Return the (x, y) coordinate for the center point of the cell that contains the specified text.  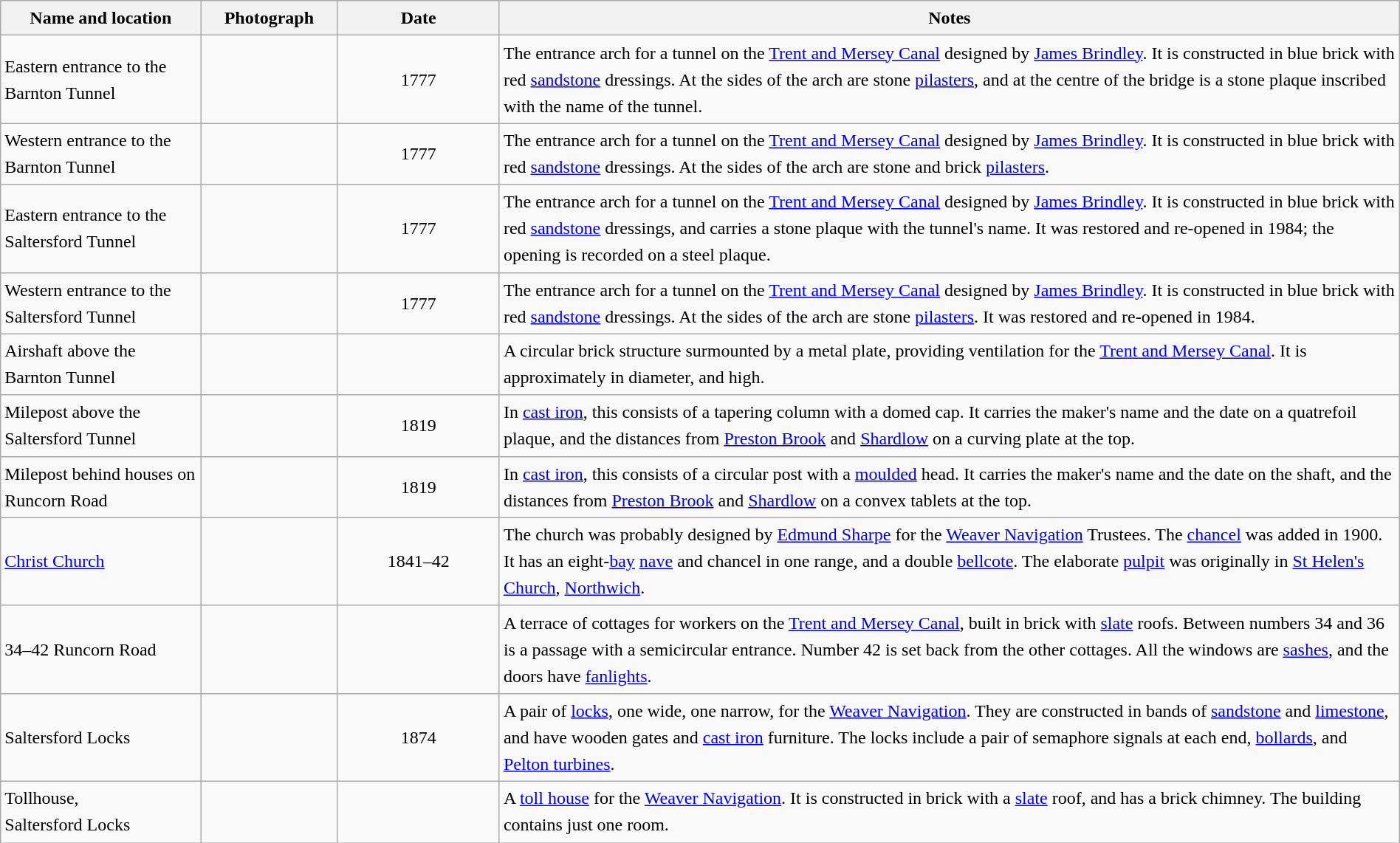
Tollhouse,Saltersford Locks (100, 812)
Notes (950, 18)
1874 (418, 737)
Christ Church (100, 561)
Milepost behind houses on Runcorn Road (100, 487)
A toll house for the Weaver Navigation. It is constructed in brick with a slate roof, and has a brick chimney. The building contains just one room. (950, 812)
Eastern entrance to the Saltersford Tunnel (100, 229)
Date (418, 18)
Milepost above the Saltersford Tunnel (100, 425)
1841–42 (418, 561)
Western entrance to the Saltersford Tunnel (100, 303)
Eastern entrance to the Barnton Tunnel (100, 80)
Western entrance to the Barnton Tunnel (100, 154)
Photograph (269, 18)
Airshaft above the Barnton Tunnel (100, 365)
Saltersford Locks (100, 737)
Name and location (100, 18)
34–42 Runcorn Road (100, 650)
